For the text-containing cell, return its midpoint in (X, Y) coordinate format. 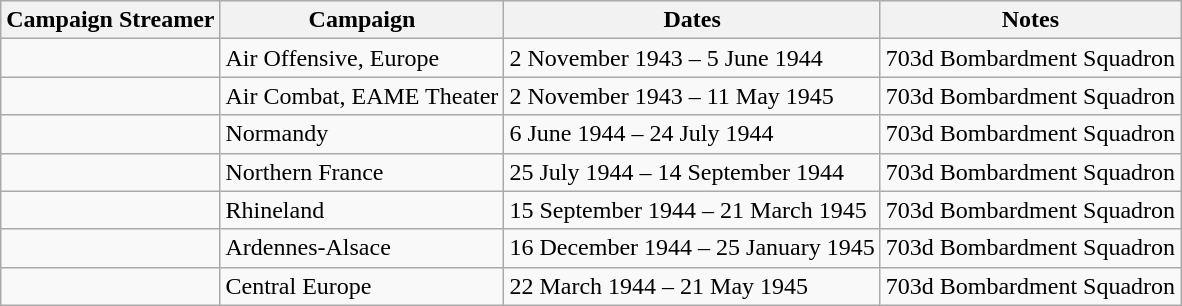
2 November 1943 – 5 June 1944 (692, 58)
6 June 1944 – 24 July 1944 (692, 134)
15 September 1944 – 21 March 1945 (692, 210)
Ardennes-Alsace (362, 248)
25 July 1944 – 14 September 1944 (692, 172)
Normandy (362, 134)
2 November 1943 – 11 May 1945 (692, 96)
Dates (692, 20)
Notes (1030, 20)
Campaign (362, 20)
16 December 1944 – 25 January 1945 (692, 248)
Rhineland (362, 210)
Northern France (362, 172)
22 March 1944 – 21 May 1945 (692, 286)
Air Offensive, Europe (362, 58)
Central Europe (362, 286)
Campaign Streamer (110, 20)
Air Combat, EAME Theater (362, 96)
